Locate the cell with the specified text and output its [x, y] center coordinate. 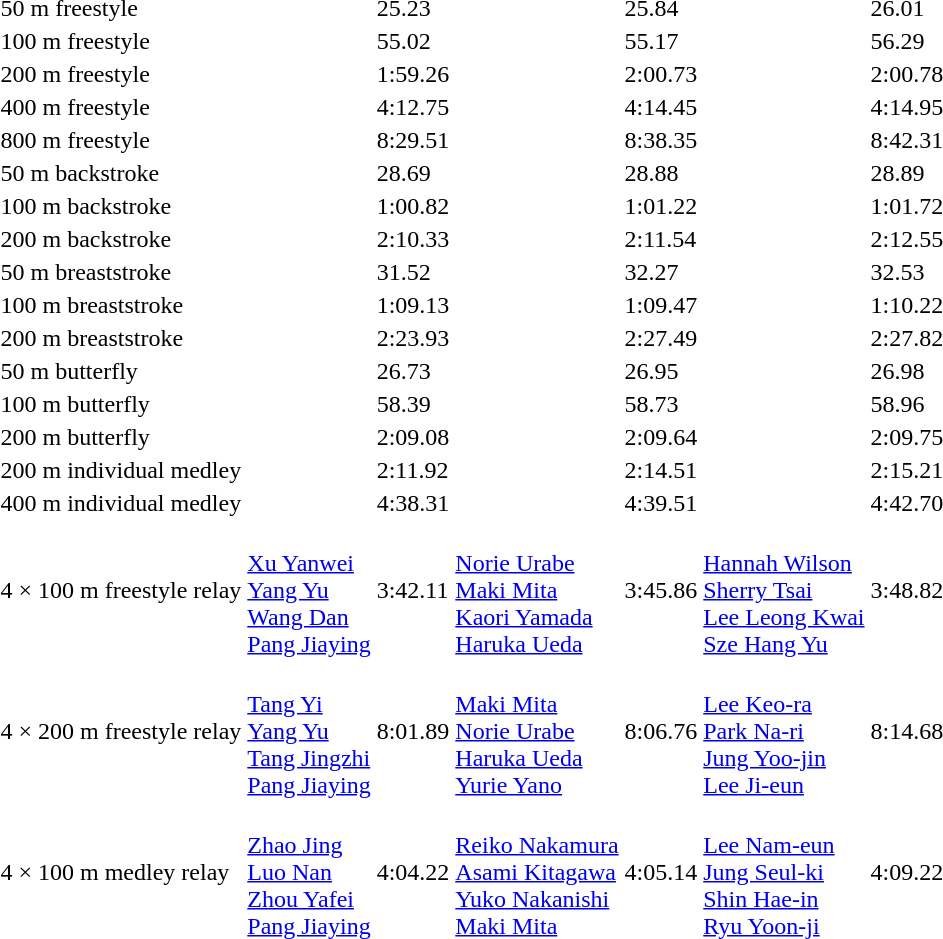
26.73 [413, 371]
2:11.54 [661, 239]
8:29.51 [413, 140]
55.17 [661, 41]
Norie UrabeMaki MitaKaori YamadaHaruka Ueda [537, 590]
1:09.47 [661, 305]
55.02 [413, 41]
1:59.26 [413, 74]
2:09.08 [413, 437]
28.69 [413, 173]
2:00.73 [661, 74]
Tang YiYang YuTang JingzhiPang Jiaying [309, 731]
58.73 [661, 404]
4:39.51 [661, 503]
2:10.33 [413, 239]
2:14.51 [661, 470]
4:12.75 [413, 107]
2:11.92 [413, 470]
31.52 [413, 272]
Xu YanweiYang YuWang DanPang Jiaying [309, 590]
Hannah WilsonSherry TsaiLee Leong KwaiSze Hang Yu [784, 590]
8:01.89 [413, 731]
28.88 [661, 173]
3:45.86 [661, 590]
2:09.64 [661, 437]
8:06.76 [661, 731]
Lee Keo-raPark Na-riJung Yoo-jinLee Ji-eun [784, 731]
2:23.93 [413, 338]
3:42.11 [413, 590]
2:27.49 [661, 338]
58.39 [413, 404]
1:01.22 [661, 206]
8:38.35 [661, 140]
4:38.31 [413, 503]
32.27 [661, 272]
Maki MitaNorie UrabeHaruka UedaYurie Yano [537, 731]
4:14.45 [661, 107]
26.95 [661, 371]
1:00.82 [413, 206]
1:09.13 [413, 305]
